Scan for the cell matching the given text and deliver its (x, y) coordinate at center. 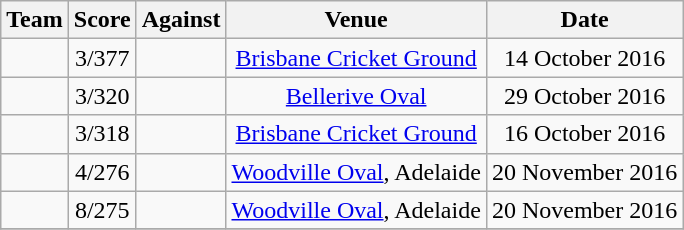
Against (181, 20)
Team (35, 20)
14 October 2016 (584, 58)
Bellerive Oval (356, 96)
Venue (356, 20)
3/320 (102, 96)
3/377 (102, 58)
4/276 (102, 172)
8/275 (102, 210)
Score (102, 20)
29 October 2016 (584, 96)
Date (584, 20)
16 October 2016 (584, 134)
3/318 (102, 134)
